Capture the cell that displays the provided text and extract its [x, y] central coordinate. 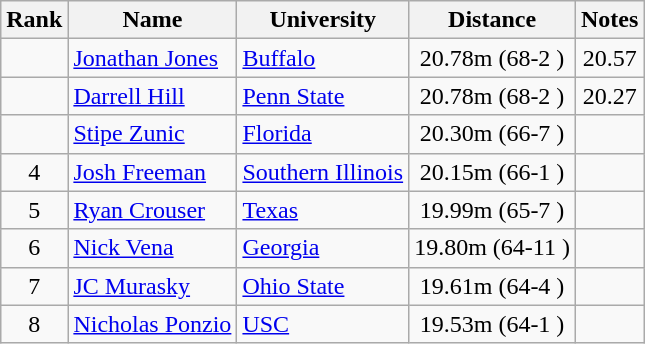
5 [34, 210]
JC Murasky [152, 286]
Ohio State [323, 286]
20.15m (66-1 ) [492, 172]
USC [323, 324]
20.27 [609, 96]
University [323, 20]
Distance [492, 20]
Ryan Crouser [152, 210]
Name [152, 20]
Rank [34, 20]
19.53m (64-1 ) [492, 324]
Penn State [323, 96]
Buffalo [323, 58]
Jonathan Jones [152, 58]
7 [34, 286]
Southern Illinois [323, 172]
20.57 [609, 58]
Josh Freeman [152, 172]
8 [34, 324]
19.80m (64-11 ) [492, 248]
20.30m (66-7 ) [492, 134]
Nick Vena [152, 248]
Darrell Hill [152, 96]
19.61m (64-4 ) [492, 286]
4 [34, 172]
Georgia [323, 248]
19.99m (65-7 ) [492, 210]
Florida [323, 134]
Notes [609, 20]
Stipe Zunic [152, 134]
Texas [323, 210]
6 [34, 248]
Nicholas Ponzio [152, 324]
